Return the (X, Y) coordinate for the center point of the cell that contains the specified text.  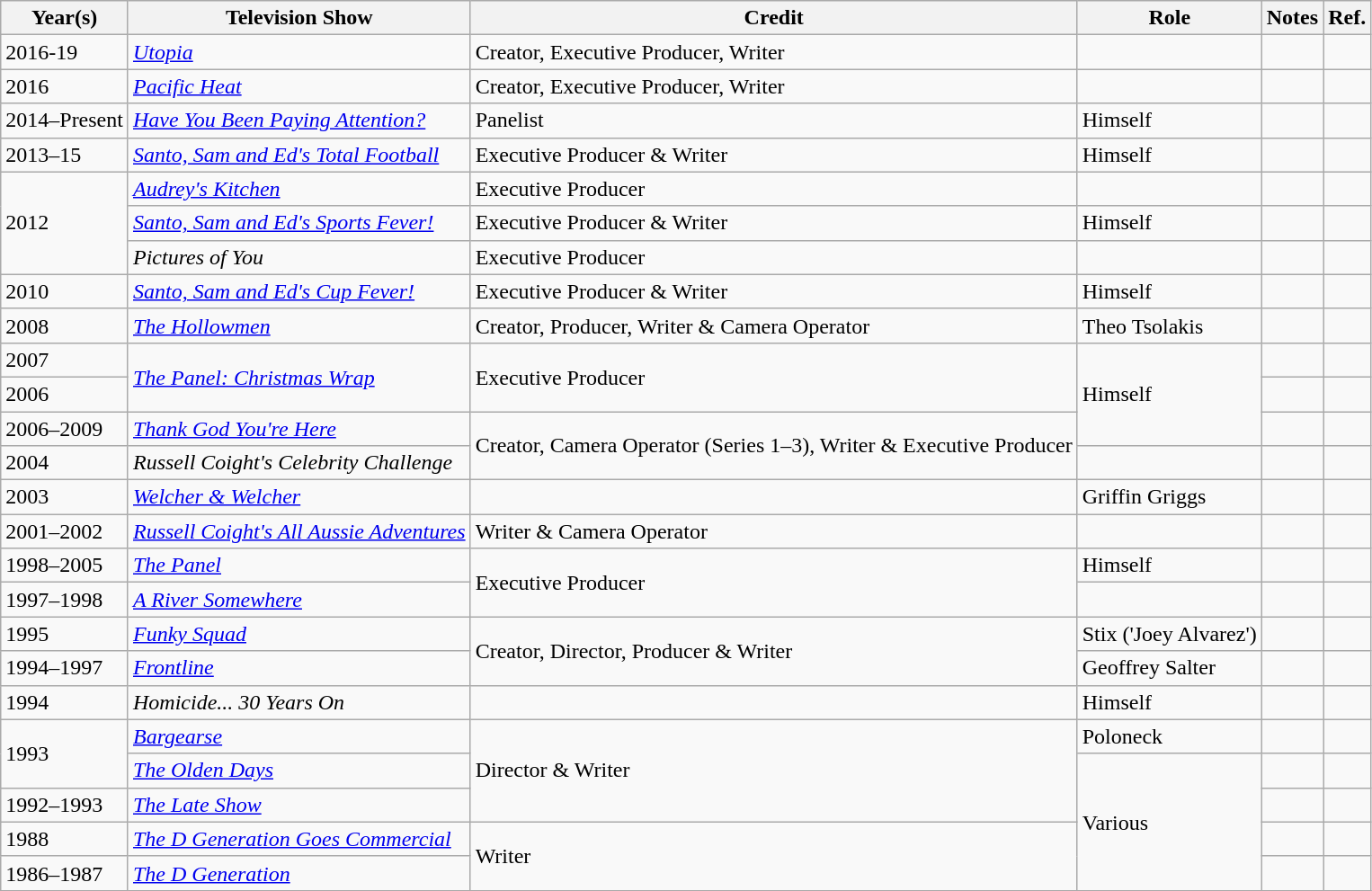
Credit (773, 18)
2003 (65, 497)
Funky Squad (298, 634)
Bargearse (298, 736)
Utopia (298, 52)
Writer & Camera Operator (773, 531)
Geoffrey Salter (1169, 668)
Thank God You're Here (298, 429)
Year(s) (65, 18)
Role (1169, 18)
The Late Show (298, 805)
Russell Coight's All Aussie Adventures (298, 531)
Writer (773, 856)
Santo, Sam and Ed's Sports Fever! (298, 223)
2010 (65, 291)
1988 (65, 839)
2004 (65, 463)
Stix ('Joey Alvarez') (1169, 634)
Creator, Camera Operator (Series 1–3), Writer & Executive Producer (773, 446)
The Olden Days (298, 771)
Have You Been Paying Attention? (298, 120)
Poloneck (1169, 736)
2016 (65, 86)
1994–1997 (65, 668)
2007 (65, 360)
1986–1987 (65, 873)
A River Somewhere (298, 600)
The D Generation (298, 873)
Director & Writer (773, 771)
Various (1169, 822)
Notes (1292, 18)
The D Generation Goes Commercial (298, 839)
1994 (65, 702)
Panelist (773, 120)
Santo, Sam and Ed's Cup Fever! (298, 291)
2006–2009 (65, 429)
Homicide... 30 Years On (298, 702)
2006 (65, 394)
2013–15 (65, 155)
1997–1998 (65, 600)
Creator, Producer, Writer & Camera Operator (773, 325)
2012 (65, 223)
Frontline (298, 668)
The Hollowmen (298, 325)
Griffin Griggs (1169, 497)
2001–2002 (65, 531)
1993 (65, 753)
Pacific Heat (298, 86)
1998–2005 (65, 566)
The Panel: Christmas Wrap (298, 377)
2016-19 (65, 52)
Welcher & Welcher (298, 497)
Television Show (298, 18)
1995 (65, 634)
1992–1993 (65, 805)
2014–Present (65, 120)
Russell Coight's Celebrity Challenge (298, 463)
Santo, Sam and Ed's Total Football (298, 155)
Audrey's Kitchen (298, 189)
Theo Tsolakis (1169, 325)
Pictures of You (298, 257)
2008 (65, 325)
Ref. (1347, 18)
The Panel (298, 566)
Creator, Director, Producer & Writer (773, 651)
